Return the (x, y) coordinate for the center point of the cell that contains the specified text.  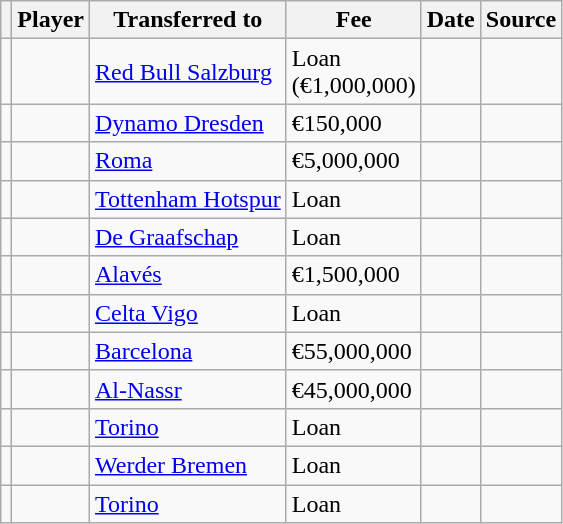
Transferred to (188, 20)
€45,000,000 (354, 389)
€55,000,000 (354, 351)
Date (450, 20)
Werder Bremen (188, 465)
Dynamo Dresden (188, 123)
Loan (€1,000,000) (354, 72)
€5,000,000 (354, 161)
De Graafschap (188, 237)
Red Bull Salzburg (188, 72)
Player (51, 20)
Tottenham Hotspur (188, 199)
Fee (354, 20)
Celta Vigo (188, 313)
Roma (188, 161)
€1,500,000 (354, 275)
Alavés (188, 275)
Barcelona (188, 351)
Al-Nassr (188, 389)
€150,000 (354, 123)
Source (520, 20)
